Determine the (x, y) coordinate at the center of the cell enclosing the given text.  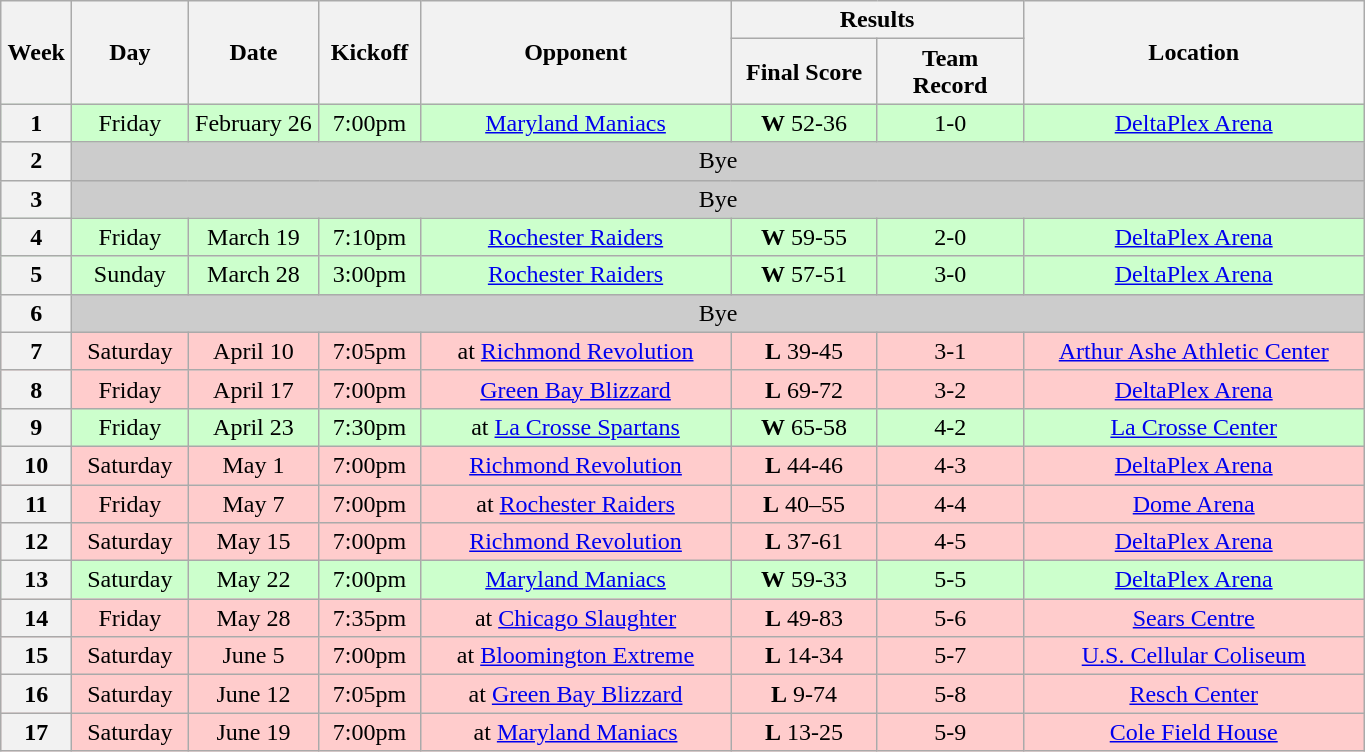
June 12 (254, 694)
5 (36, 275)
5-7 (950, 656)
Sunday (130, 275)
May 22 (254, 580)
17 (36, 732)
6 (36, 313)
Kickoff (370, 52)
7:30pm (370, 427)
W 65-58 (804, 427)
at La Crosse Spartans (576, 427)
5-9 (950, 732)
Green Bay Blizzard (576, 389)
11 (36, 503)
5-5 (950, 580)
Resch Center (1194, 694)
April 10 (254, 351)
3-1 (950, 351)
at Chicago Slaughter (576, 618)
14 (36, 618)
Final Score (804, 72)
13 (36, 580)
L 49-83 (804, 618)
Arthur Ashe Athletic Center (1194, 351)
Cole Field House (1194, 732)
La Crosse Center (1194, 427)
Opponent (576, 52)
at Green Bay Blizzard (576, 694)
W 59-55 (804, 237)
W 57-51 (804, 275)
Dome Arena (1194, 503)
W 52-36 (804, 123)
4-2 (950, 427)
L 39-45 (804, 351)
1 (36, 123)
W 59-33 (804, 580)
4 (36, 237)
4-3 (950, 465)
April 17 (254, 389)
L 13-25 (804, 732)
3-2 (950, 389)
at Richmond Revolution (576, 351)
February 26 (254, 123)
7:10pm (370, 237)
Day (130, 52)
April 23 (254, 427)
5-6 (950, 618)
L 9-74 (804, 694)
Sears Centre (1194, 618)
2 (36, 161)
16 (36, 694)
at Maryland Maniacs (576, 732)
L 44-46 (804, 465)
U.S. Cellular Coliseum (1194, 656)
at Rochester Raiders (576, 503)
June 19 (254, 732)
1-0 (950, 123)
Date (254, 52)
March 28 (254, 275)
12 (36, 542)
5-8 (950, 694)
Team Record (950, 72)
3 (36, 199)
4-5 (950, 542)
June 5 (254, 656)
8 (36, 389)
March 19 (254, 237)
2-0 (950, 237)
May 7 (254, 503)
10 (36, 465)
L 69-72 (804, 389)
3:00pm (370, 275)
L 37-61 (804, 542)
L 40–55 (804, 503)
15 (36, 656)
May 15 (254, 542)
May 1 (254, 465)
7 (36, 351)
May 28 (254, 618)
7:35pm (370, 618)
at Bloomington Extreme (576, 656)
Location (1194, 52)
Week (36, 52)
Results (877, 20)
4-4 (950, 503)
L 14-34 (804, 656)
3-0 (950, 275)
9 (36, 427)
